Locate the cell with the specified text and output its (x, y) center coordinate. 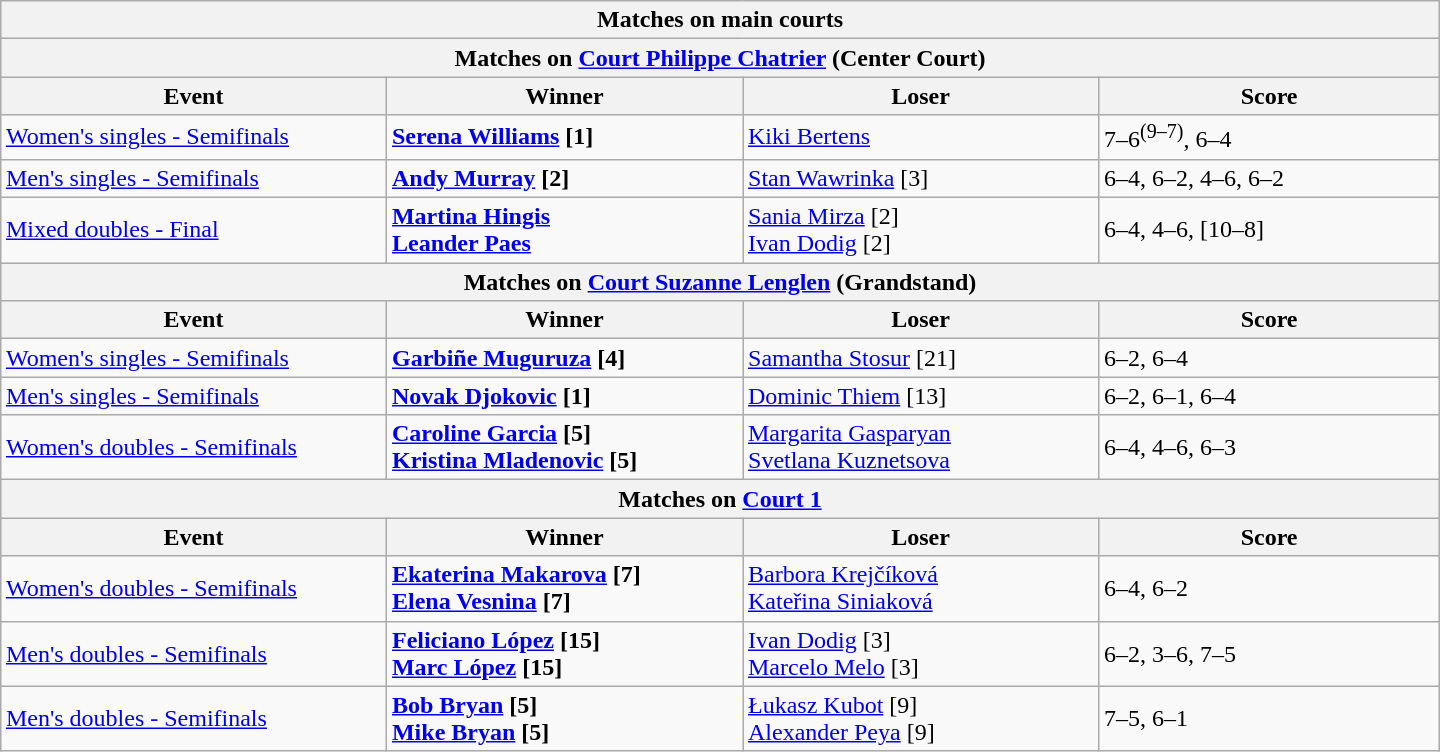
6–4, 4–6, 6–3 (1270, 448)
6–2, 6–1, 6–4 (1270, 396)
Sania Mirza [2] Ivan Dodig [2] (920, 230)
Stan Wawrinka [3] (920, 178)
6–2, 6–4 (1270, 358)
Matches on Court 1 (720, 499)
Garbiñe Muguruza [4] (564, 358)
Bob Bryan [5] Mike Bryan [5] (564, 718)
Łukasz Kubot [9] Alexander Peya [9] (920, 718)
6–4, 6–2, 4–6, 6–2 (1270, 178)
Dominic Thiem [13] (920, 396)
Feliciano López [15] Marc López [15] (564, 654)
Barbora Krejčíková Kateřina Siniaková (920, 588)
Serena Williams [1] (564, 138)
Matches on Court Suzanne Lenglen (Grandstand) (720, 282)
6–2, 3–6, 7–5 (1270, 654)
7–6(9–7), 6–4 (1270, 138)
Matches on Court Philippe Chatrier (Center Court) (720, 58)
Andy Murray [2] (564, 178)
Margarita Gasparyan Svetlana Kuznetsova (920, 448)
6–4, 6–2 (1270, 588)
Novak Djokovic [1] (564, 396)
Ivan Dodig [3] Marcelo Melo [3] (920, 654)
Kiki Bertens (920, 138)
Caroline Garcia [5] Kristina Mladenovic [5] (564, 448)
Samantha Stosur [21] (920, 358)
Martina Hingis Leander Paes (564, 230)
Mixed doubles - Final (193, 230)
7–5, 6–1 (1270, 718)
Matches on main courts (720, 20)
Ekaterina Makarova [7] Elena Vesnina [7] (564, 588)
6–4, 4–6, [10–8] (1270, 230)
